For the text-containing cell, return its midpoint in [x, y] coordinate format. 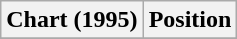
Chart (1995) [72, 20]
Position [190, 20]
